Provide the [X, Y] coordinate of the cell's center where the given text is located.  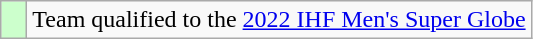
Team qualified to the 2022 IHF Men's Super Globe [279, 20]
